Return [x, y] of the center of cell containing provided text 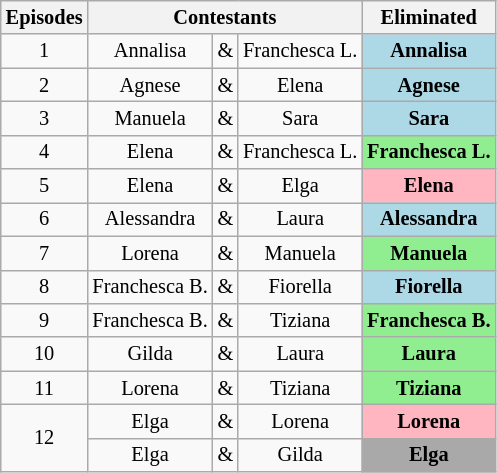
7 [44, 253]
1 [44, 51]
6 [44, 219]
5 [44, 186]
4 [44, 152]
12 [44, 438]
Episodes [44, 17]
Contestants [224, 17]
8 [44, 287]
Eliminated [428, 17]
3 [44, 118]
9 [44, 320]
2 [44, 85]
10 [44, 354]
11 [44, 388]
